Extract the (X, Y) coordinate from the center of the cell holding the provided text.  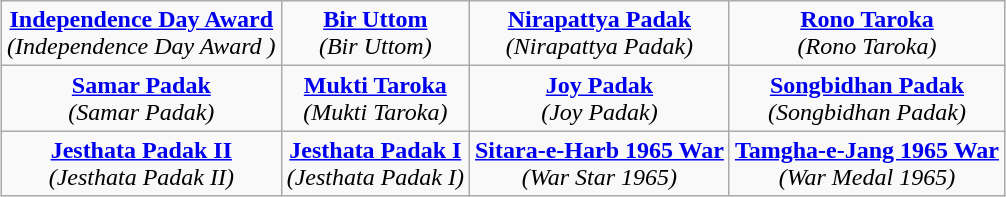
Songbidhan Padak(Songbidhan Padak) (866, 98)
Samar Padak(Samar Padak) (141, 98)
Independence Day Award(Independence Day Award ) (141, 34)
Sitara-e-Harb 1965 War(War Star 1965) (599, 164)
Tamgha-e-Jang 1965 War(War Medal 1965) (866, 164)
Rono Taroka(Rono Taroka) (866, 34)
Jesthata Padak II(Jesthata Padak II) (141, 164)
Jesthata Padak I(Jesthata Padak I) (375, 164)
Mukti Taroka(Mukti Taroka) (375, 98)
Nirapattya Padak(Nirapattya Padak) (599, 34)
Joy Padak(Joy Padak) (599, 98)
Bir Uttom(Bir Uttom) (375, 34)
